Capture the cell that displays the provided text and extract its [x, y] central coordinate. 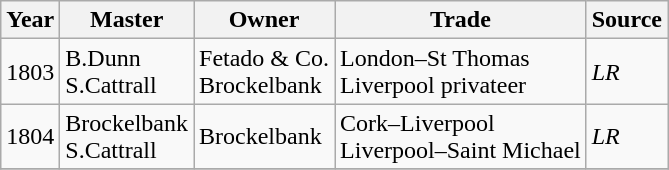
BrockelbankS.Cattrall [127, 136]
Master [127, 20]
Owner [264, 20]
1803 [30, 72]
1804 [30, 136]
Year [30, 20]
London–St ThomasLiverpool privateer [461, 72]
Brockelbank [264, 136]
B.DunnS.Cattrall [127, 72]
Trade [461, 20]
Cork–LiverpoolLiverpool–Saint Michael [461, 136]
Source [626, 20]
Fetado & Co.Brockelbank [264, 72]
